Output the (x, y) coordinate of the center of the cell containing the given text.  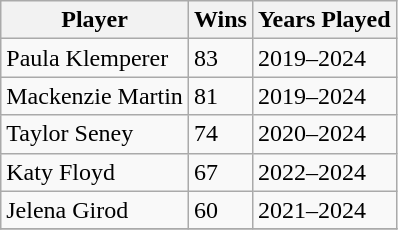
2022–2024 (324, 172)
74 (220, 134)
Mackenzie Martin (95, 96)
Jelena Girod (95, 210)
Paula Klemperer (95, 58)
Katy Floyd (95, 172)
67 (220, 172)
Taylor Seney (95, 134)
Wins (220, 20)
2020–2024 (324, 134)
2021–2024 (324, 210)
83 (220, 58)
Years Played (324, 20)
Player (95, 20)
60 (220, 210)
81 (220, 96)
